Detect which cell encompasses the target text, then output its (x, y) center coordinate. 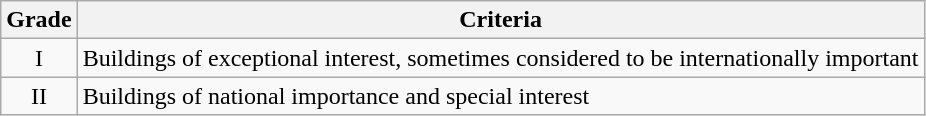
II (39, 96)
Criteria (500, 20)
Grade (39, 20)
I (39, 58)
Buildings of national importance and special interest (500, 96)
Buildings of exceptional interest, sometimes considered to be internationally important (500, 58)
